Output the [x, y] coordinate of the center of the cell containing the given text.  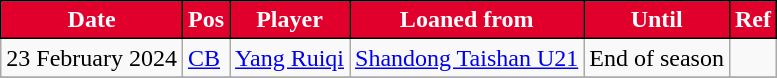
Player [290, 20]
Pos [206, 20]
Yang Ruiqi [290, 58]
Date [92, 20]
Until [657, 20]
CB [206, 58]
Shandong Taishan U21 [467, 58]
Loaned from [467, 20]
End of season [657, 58]
23 February 2024 [92, 58]
Ref [752, 20]
